From the cell containing the given text, extract its center point as (X, Y) coordinate. 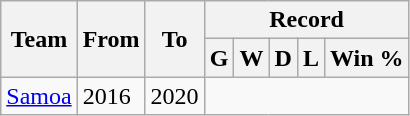
Record (306, 20)
To (174, 39)
2020 (174, 96)
G (219, 58)
2016 (111, 96)
Samoa (39, 96)
Team (39, 39)
From (111, 39)
L (310, 58)
W (252, 58)
Win % (366, 58)
D (283, 58)
